Pinpoint the cell where the given text exists, returning its [x, y] midpoint coordinate. 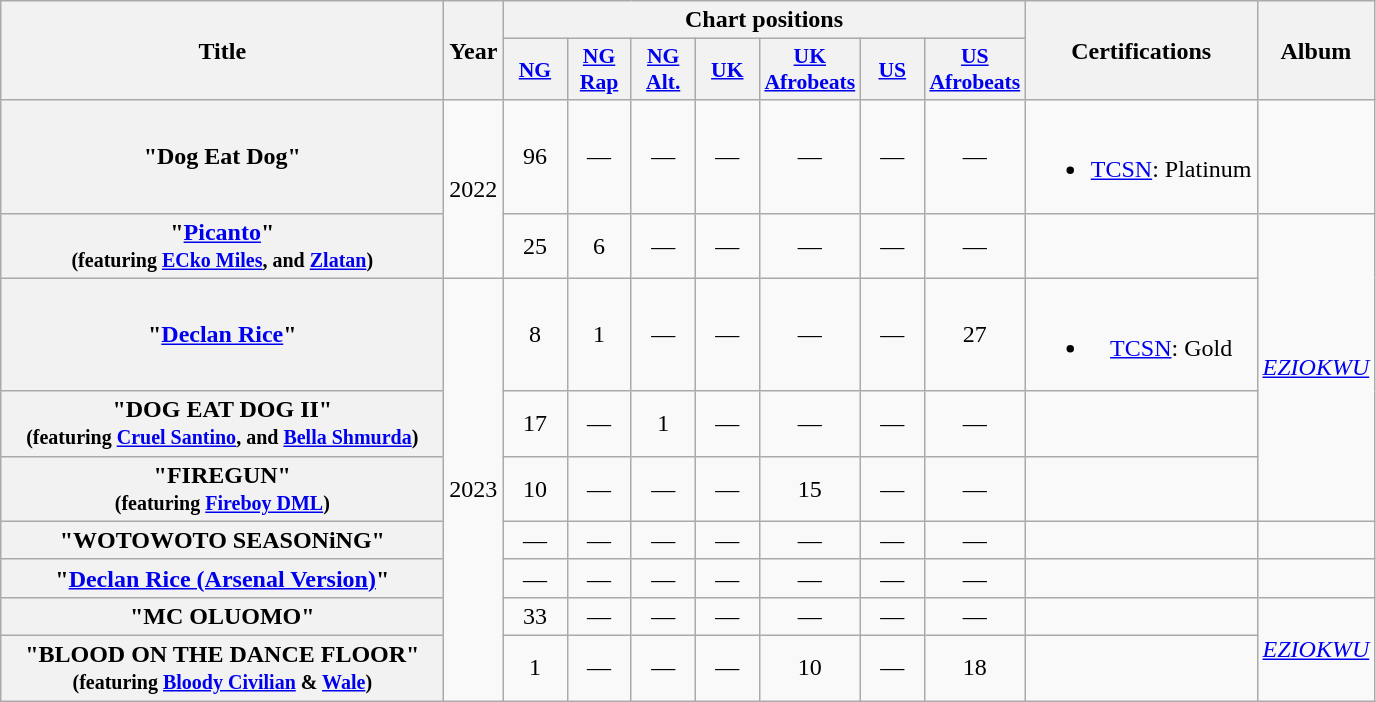
US [892, 70]
15 [810, 488]
6 [599, 246]
"WOTOWOTO SEASONiNG" [222, 540]
8 [535, 334]
96 [535, 156]
Certifications [1141, 50]
NGAlt. [663, 70]
NGRap [599, 70]
18 [974, 668]
33 [535, 616]
"Picanto"(featuring ECko Miles, and Zlatan) [222, 246]
"BLOOD ON THE DANCE FLOOR"(featuring Bloody Civilian & Wale) [222, 668]
"Dog Eat Dog" [222, 156]
2023 [474, 489]
TCSN: Platinum [1141, 156]
Year [474, 50]
Chart positions [764, 20]
"FIREGUN"(featuring Fireboy DML) [222, 488]
UKAfrobeats [810, 70]
USAfrobeats [974, 70]
NG [535, 70]
"Declan Rice" [222, 334]
TCSN: Gold [1141, 334]
UK [727, 70]
"MC OLUOMO" [222, 616]
17 [535, 424]
27 [974, 334]
Album [1316, 50]
25 [535, 246]
"DOG EAT DOG II"(featuring Cruel Santino, and Bella Shmurda) [222, 424]
"Declan Rice (Arsenal Version)" [222, 578]
2022 [474, 189]
Title [222, 50]
